Find where the given text appears and provide that cell's center as [x, y] coordinate. 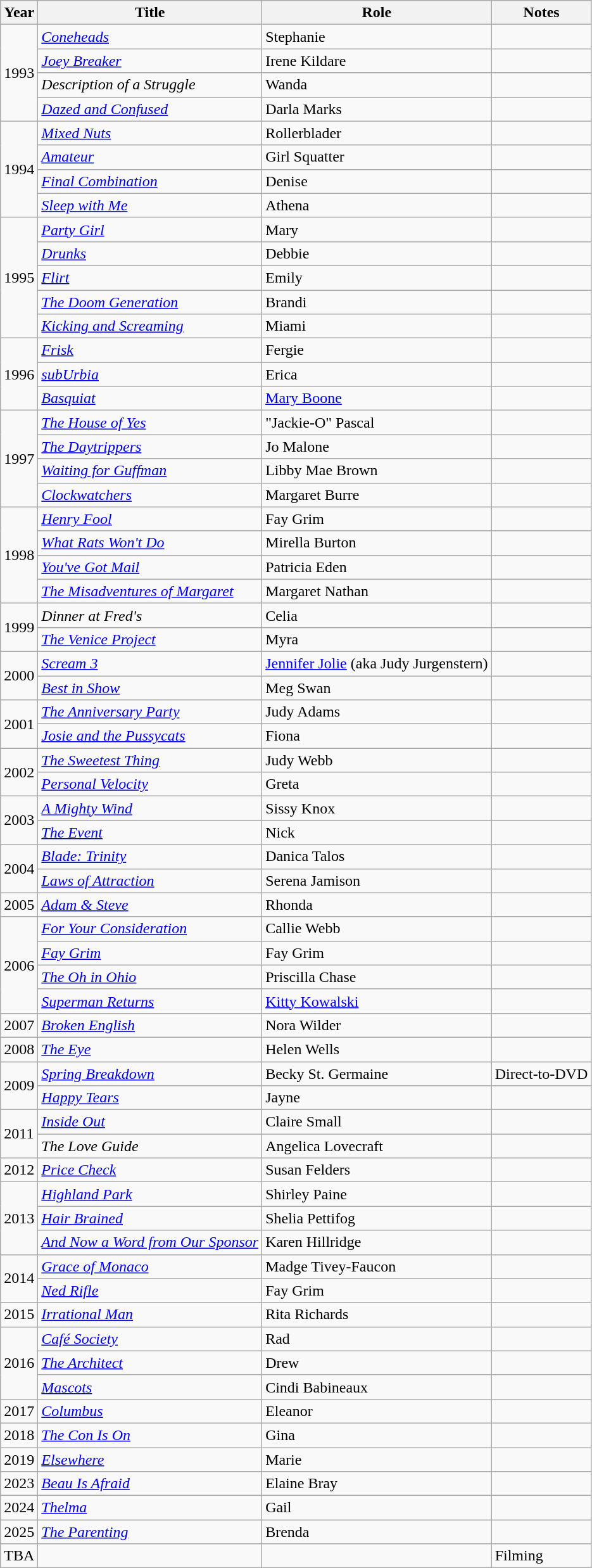
Judy Adams [377, 712]
Myra [377, 639]
Jennifer Jolie (aka Judy Jurgenstern) [377, 663]
Meg Swan [377, 687]
2011 [19, 1134]
Karen Hillridge [377, 1242]
Fiona [377, 736]
Inside Out [150, 1122]
Adam & Steve [150, 905]
Café Society [150, 1339]
Libby Mae Brown [377, 471]
Angelica Lovecraft [377, 1146]
Denise [377, 181]
The Eye [150, 1049]
Description of a Struggle [150, 85]
1994 [19, 169]
2002 [19, 772]
Mary [377, 229]
2000 [19, 675]
Filming [541, 1556]
2024 [19, 1508]
2004 [19, 869]
Irene Kildare [377, 61]
Wanda [377, 85]
Irrational Man [150, 1315]
Darla Marks [377, 109]
The Anniversary Party [150, 712]
Becky St. Germaine [377, 1074]
Callie Webb [377, 929]
Drew [377, 1363]
Flirt [150, 277]
Party Girl [150, 229]
2025 [19, 1532]
Sissy Knox [377, 808]
"Jackie-O" Pascal [377, 423]
The Daytrippers [150, 447]
Elsewhere [150, 1459]
Blade: Trinity [150, 857]
Madge Tivey-Faucon [377, 1266]
Greta [377, 784]
Shirley Paine [377, 1194]
Title [150, 13]
Danica Talos [377, 857]
Laws of Attraction [150, 881]
Judy Webb [377, 760]
1999 [19, 627]
Spring Breakdown [150, 1074]
Highland Park [150, 1194]
Broken English [150, 1025]
Drunks [150, 253]
Scream 3 [150, 663]
Claire Small [377, 1122]
A Mighty Wind [150, 808]
Coneheads [150, 37]
1998 [19, 555]
Erica [377, 374]
2009 [19, 1086]
The House of Yes [150, 423]
Dinner at Fred's [150, 615]
Miami [377, 326]
The Misadventures of Margaret [150, 591]
Cindi Babineaux [377, 1387]
Kicking and Screaming [150, 326]
Beau Is Afraid [150, 1484]
2001 [19, 724]
The Doom Generation [150, 302]
Amateur [150, 157]
The Architect [150, 1363]
Final Combination [150, 181]
1993 [19, 73]
Rita Richards [377, 1315]
Happy Tears [150, 1098]
2006 [19, 965]
Jo Malone [377, 447]
Elaine Bray [377, 1484]
For Your Consideration [150, 929]
Thelma [150, 1508]
Waiting for Guffman [150, 471]
Stephanie [377, 37]
2017 [19, 1411]
Josie and the Pussycats [150, 736]
The Event [150, 832]
Clockwatchers [150, 495]
The Con Is On [150, 1435]
2007 [19, 1025]
Hair Brained [150, 1218]
The Sweetest Thing [150, 760]
Mascots [150, 1387]
Dazed and Confused [150, 109]
Price Check [150, 1170]
Joey Breaker [150, 61]
2023 [19, 1484]
1996 [19, 374]
Girl Squatter [377, 157]
Athena [377, 205]
2005 [19, 905]
Basquiat [150, 398]
Brenda [377, 1532]
Gail [377, 1508]
Superman Returns [150, 1001]
2012 [19, 1170]
Direct-to-DVD [541, 1074]
Frisk [150, 350]
Marie [377, 1459]
Mirella Burton [377, 543]
Kitty Kowalski [377, 1001]
subUrbia [150, 374]
Henry Fool [150, 519]
2015 [19, 1315]
The Love Guide [150, 1146]
2014 [19, 1278]
Gina [377, 1435]
Year [19, 13]
Columbus [150, 1411]
Margaret Burre [377, 495]
Rollerblader [377, 133]
2008 [19, 1049]
Role [377, 13]
Rad [377, 1339]
Eleanor [377, 1411]
1995 [19, 277]
Margaret Nathan [377, 591]
Patricia Eden [377, 567]
Serena Jamison [377, 881]
Jayne [377, 1098]
And Now a Word from Our Sponsor [150, 1242]
Mixed Nuts [150, 133]
TBA [19, 1556]
Celia [377, 615]
2013 [19, 1218]
2016 [19, 1363]
The Parenting [150, 1532]
Priscilla Chase [377, 977]
Brandi [377, 302]
Grace of Monaco [150, 1266]
Nora Wilder [377, 1025]
You've Got Mail [150, 567]
2018 [19, 1435]
2019 [19, 1459]
Rhonda [377, 905]
Helen Wells [377, 1049]
Sleep with Me [150, 205]
The Venice Project [150, 639]
Personal Velocity [150, 784]
1997 [19, 459]
Fergie [377, 350]
Mary Boone [377, 398]
Emily [377, 277]
What Rats Won't Do [150, 543]
Debbie [377, 253]
Best in Show [150, 687]
The Oh in Ohio [150, 977]
Notes [541, 13]
Ned Rifle [150, 1291]
Susan Felders [377, 1170]
Nick [377, 832]
Shelia Pettifog [377, 1218]
2003 [19, 820]
